Pinpoint the cell where the given text exists, returning its (x, y) midpoint coordinate. 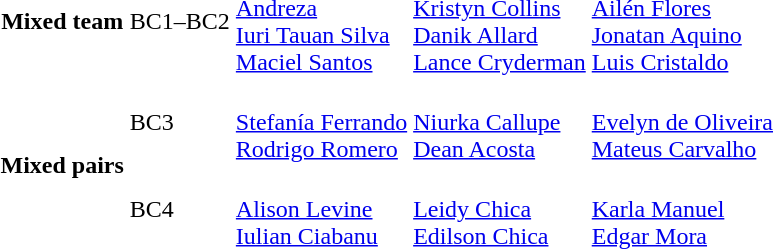
Niurka CallupeDean Acosta (500, 122)
BC3 (180, 122)
Stefanía FerrandoRodrigo Romero (321, 122)
